Return [X, Y] of the center of cell containing provided text 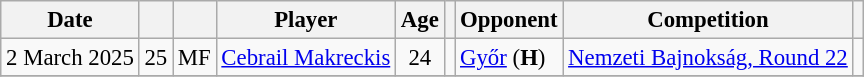
25 [156, 58]
Cebrail Makreckis [306, 58]
Opponent [509, 20]
Date [70, 20]
Competition [708, 20]
2 March 2025 [70, 58]
Győr (H) [509, 58]
24 [420, 58]
Nemzeti Bajnokság, Round 22 [708, 58]
MF [195, 58]
Age [420, 20]
Player [306, 20]
